Return (x, y) of the center of cell containing provided text 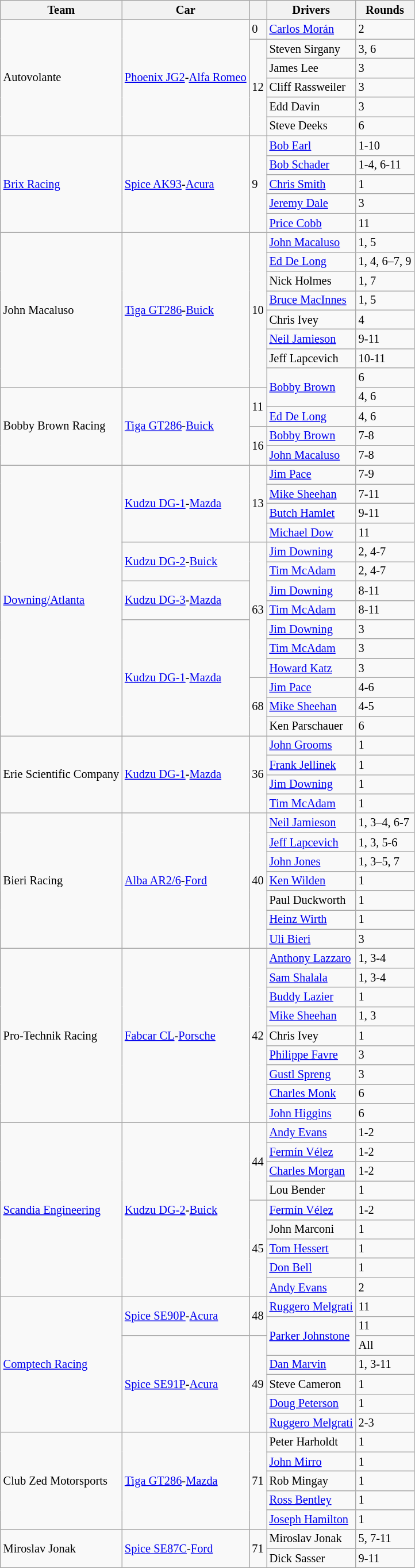
Comptech Racing (61, 1364)
3, 6 (385, 49)
4-6 (385, 687)
7-9 (385, 474)
Sam Shalala (312, 977)
Butch Hamlet (312, 513)
Rob Mingay (312, 1481)
Car (186, 10)
Cliff Rassweiler (312, 87)
Doug Peterson (312, 1404)
Autovolante (61, 78)
Tiga GT286-Mazda (186, 1481)
Dan Marvin (312, 1364)
Ken Parschauer (312, 726)
Spice AK93-Acura (186, 184)
Brix Racing (61, 184)
1, 3, 5-6 (385, 842)
Howard Katz (312, 668)
Bob Schader (312, 165)
Bieri Racing (61, 881)
9 (258, 184)
Pro-Technik Racing (61, 1036)
Peter Harholdt (312, 1442)
Team (61, 10)
Drivers (312, 10)
12 (258, 87)
John Higgins (312, 1113)
Gustl Spreng (312, 1074)
0 (258, 29)
John Mirro (312, 1462)
36 (258, 774)
Ken Wilden (312, 881)
Spice SE90P-Acura (186, 1316)
James Lee (312, 68)
1, 3 (385, 1016)
Price Cobb (312, 223)
Michael Dow (312, 532)
Charles Monk (312, 1094)
10-11 (385, 358)
Charles Morgan (312, 1171)
Don Bell (312, 1268)
Bob Earl (312, 145)
13 (258, 504)
Philippe Favre (312, 1055)
5, 7-11 (385, 1539)
Alba AR2/6-Ford (186, 881)
1, 3-11 (385, 1364)
1, 3–5, 7 (385, 861)
45 (258, 1248)
Joseph Hamilton (312, 1520)
Edd Davin (312, 107)
Steven Sirgany (312, 49)
1-4, 6-11 (385, 165)
Parker Johnstone (312, 1335)
Chris Smith (312, 184)
68 (258, 706)
John Grooms (312, 745)
Frank Jellinek (312, 765)
Heinz Wirth (312, 919)
Spice SE91P-Acura (186, 1384)
Bruce MacInnes (312, 300)
Nick Holmes (312, 281)
Tom Hessert (312, 1248)
63 (258, 610)
42 (258, 1036)
Carlos Morán (312, 29)
Lou Bender (312, 1190)
7-11 (385, 494)
Paul Duckworth (312, 900)
40 (258, 881)
44 (258, 1161)
Spice SE87C-Ford (186, 1548)
Anthony Lazzaro (312, 959)
Jeremy Dale (312, 204)
Buddy Lazier (312, 997)
16 (258, 445)
Steve Cameron (312, 1384)
Steve Deeks (312, 126)
All (385, 1345)
Scandia Engineering (61, 1210)
Kudzu DG-3-Mazda (186, 600)
1, 3–4, 6-7 (385, 823)
Phoenix JG2-Alfa Romeo (186, 78)
Rounds (385, 10)
John Marconi (312, 1229)
4 (385, 320)
John Jones (312, 861)
Downing/Atlanta (61, 600)
10 (258, 309)
2-3 (385, 1423)
Dick Sasser (312, 1558)
4-5 (385, 707)
Fabcar CL-Porsche (186, 1036)
Erie Scientific Company (61, 774)
1, 7 (385, 281)
Uli Bieri (312, 939)
1-10 (385, 145)
Club Zed Motorsports (61, 1481)
Ross Bentley (312, 1500)
48 (258, 1316)
Bobby Brown Racing (61, 425)
1, 4, 6–7, 9 (385, 262)
49 (258, 1384)
